Pinpoint the cell where the given text exists, returning its (x, y) midpoint coordinate. 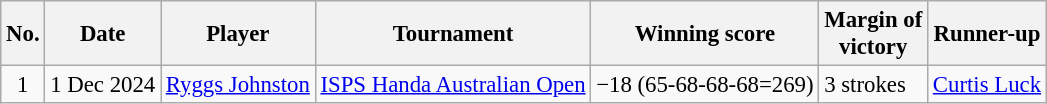
−18 (65-68-68-68=269) (705, 85)
No. (23, 34)
Ryggs Johnston (238, 85)
Runner-up (988, 34)
3 strokes (874, 85)
ISPS Handa Australian Open (453, 85)
Margin ofvictory (874, 34)
Winning score (705, 34)
1 Dec 2024 (103, 85)
Player (238, 34)
Date (103, 34)
1 (23, 85)
Tournament (453, 34)
Curtis Luck (988, 85)
